For the text-containing cell, return its midpoint in (X, Y) coordinate format. 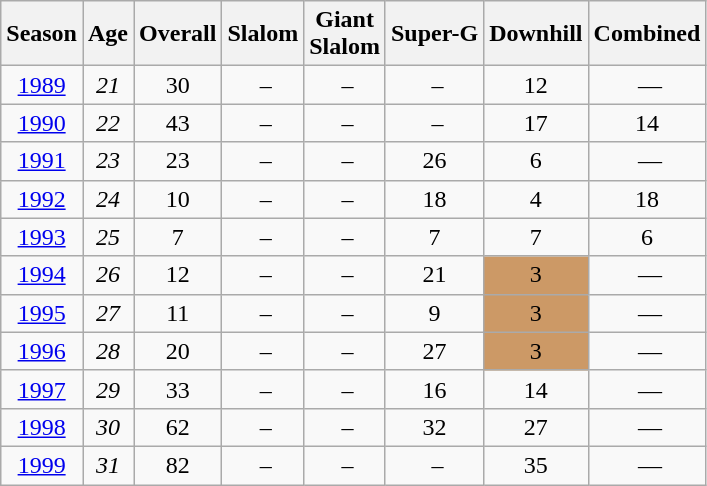
1990 (42, 123)
43 (178, 123)
29 (108, 389)
1996 (42, 351)
Age (108, 34)
Overall (178, 34)
25 (108, 237)
1989 (42, 85)
16 (434, 389)
17 (536, 123)
11 (178, 313)
32 (434, 427)
35 (536, 465)
33 (178, 389)
1991 (42, 161)
1997 (42, 389)
28 (108, 351)
22 (108, 123)
1994 (42, 275)
20 (178, 351)
Combined (647, 34)
Season (42, 34)
62 (178, 427)
31 (108, 465)
1998 (42, 427)
1999 (42, 465)
GiantSlalom (345, 34)
4 (536, 199)
1995 (42, 313)
1993 (42, 237)
82 (178, 465)
Downhill (536, 34)
1992 (42, 199)
10 (178, 199)
Slalom (263, 34)
24 (108, 199)
9 (434, 313)
Super-G (434, 34)
